Identify which cell holds the provided text, then report its [X, Y] central coordinate. 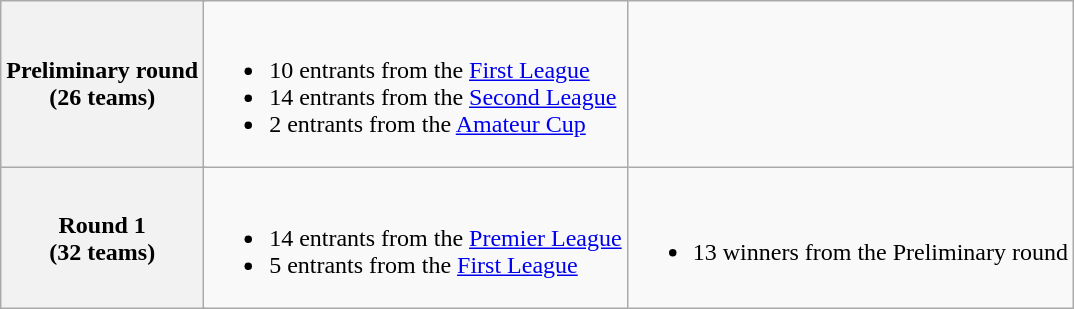
13 winners from the Preliminary round [850, 238]
Round 1 (32 teams) [102, 238]
14 entrants from the Premier League5 entrants from the First League [416, 238]
10 entrants from the First League14 entrants from the Second League2 entrants from the Amateur Cup [416, 84]
Preliminary round (26 teams) [102, 84]
